Identify which cell holds the provided text, then report its [x, y] central coordinate. 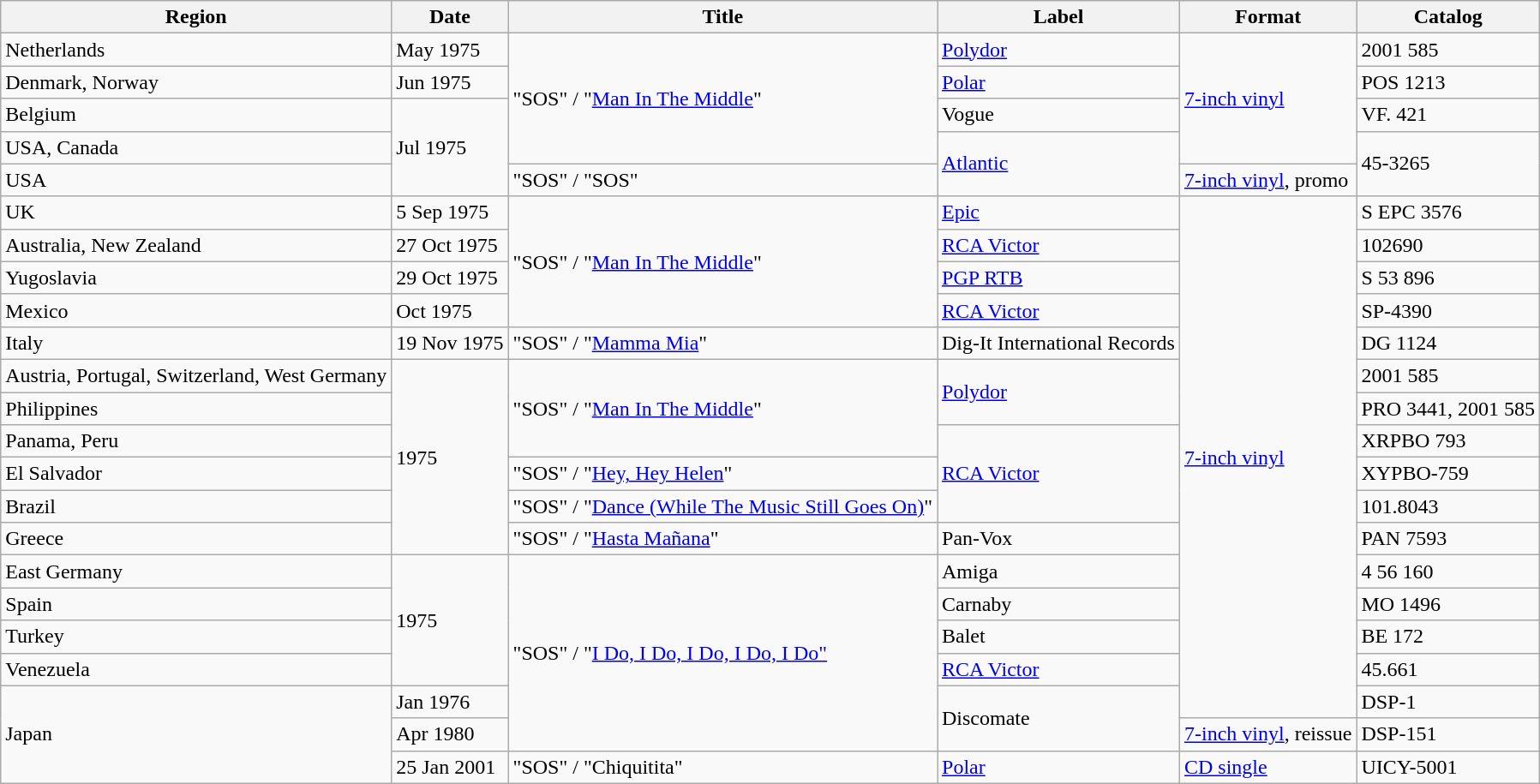
"SOS" / "Hey, Hey Helen" [722, 474]
Panama, Peru [196, 441]
VF. 421 [1448, 115]
Venezuela [196, 669]
Belgium [196, 115]
Region [196, 17]
101.8043 [1448, 506]
Title [722, 17]
Yugoslavia [196, 278]
Carnaby [1059, 604]
Discomate [1059, 718]
PGP RTB [1059, 278]
UK [196, 212]
Mexico [196, 310]
29 Oct 1975 [450, 278]
BE 172 [1448, 637]
Catalog [1448, 17]
19 Nov 1975 [450, 343]
XRPBO 793 [1448, 441]
Jan 1976 [450, 702]
UICY-5001 [1448, 767]
Balet [1059, 637]
4 56 160 [1448, 572]
Denmark, Norway [196, 82]
Oct 1975 [450, 310]
XYPBO-759 [1448, 474]
5 Sep 1975 [450, 212]
USA [196, 180]
Italy [196, 343]
Jun 1975 [450, 82]
Apr 1980 [450, 734]
"SOS" / "Dance (While The Music Still Goes On)" [722, 506]
USA, Canada [196, 147]
East Germany [196, 572]
May 1975 [450, 50]
"SOS" / "SOS" [722, 180]
SP-4390 [1448, 310]
Austria, Portugal, Switzerland, West Germany [196, 375]
DG 1124 [1448, 343]
S 53 896 [1448, 278]
Atlantic [1059, 164]
PRO 3441, 2001 585 [1448, 409]
DSP-1 [1448, 702]
Date [450, 17]
"SOS" / "Chiquitita" [722, 767]
7-inch vinyl, reissue [1267, 734]
Dig-It International Records [1059, 343]
"SOS" / "Mamma Mia" [722, 343]
"SOS" / "Hasta Mañana" [722, 539]
Format [1267, 17]
Greece [196, 539]
CD single [1267, 767]
"SOS" / "I Do, I Do, I Do, I Do, I Do" [722, 653]
El Salvador [196, 474]
S EPC 3576 [1448, 212]
Japan [196, 734]
Turkey [196, 637]
Australia, New Zealand [196, 245]
25 Jan 2001 [450, 767]
POS 1213 [1448, 82]
Epic [1059, 212]
PAN 7593 [1448, 539]
Spain [196, 604]
Vogue [1059, 115]
102690 [1448, 245]
7-inch vinyl, promo [1267, 180]
Netherlands [196, 50]
DSP-151 [1448, 734]
Philippines [196, 409]
Brazil [196, 506]
45.661 [1448, 669]
Jul 1975 [450, 147]
Pan-Vox [1059, 539]
45-3265 [1448, 164]
27 Oct 1975 [450, 245]
Amiga [1059, 572]
MO 1496 [1448, 604]
Label [1059, 17]
